Extract the (X, Y) coordinate from the center of the cell holding the provided text.  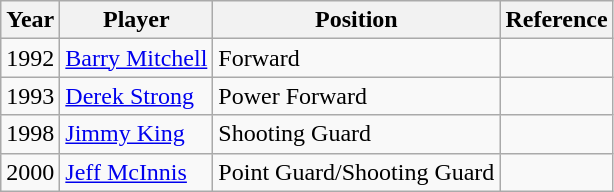
Position (356, 20)
Year (30, 20)
1992 (30, 58)
1993 (30, 96)
Forward (356, 58)
2000 (30, 172)
Player (136, 20)
Jimmy King (136, 134)
1998 (30, 134)
Power Forward (356, 96)
Point Guard/Shooting Guard (356, 172)
Shooting Guard (356, 134)
Jeff McInnis (136, 172)
Derek Strong (136, 96)
Reference (556, 20)
Barry Mitchell (136, 58)
